Identify which cell holds the provided text, then report its [x, y] central coordinate. 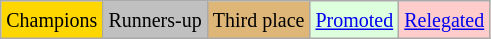
Third place [258, 20]
Runners-up [155, 20]
Relegated [444, 20]
Promoted [354, 20]
Champions [52, 20]
